Search for the cell housing the specified text and yield its (x, y) center coordinate. 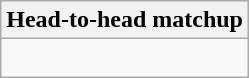
Head-to-head matchup (125, 20)
